Detect which cell encompasses the target text, then output its [X, Y] center coordinate. 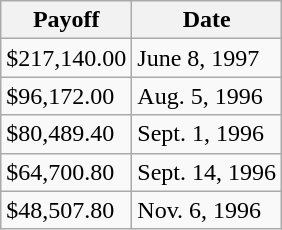
$64,700.80 [66, 172]
Sept. 14, 1996 [207, 172]
Nov. 6, 1996 [207, 210]
Date [207, 20]
$217,140.00 [66, 58]
$48,507.80 [66, 210]
Payoff [66, 20]
$96,172.00 [66, 96]
Sept. 1, 1996 [207, 134]
Aug. 5, 1996 [207, 96]
$80,489.40 [66, 134]
June 8, 1997 [207, 58]
